Return the (X, Y) coordinate for the center point of the cell that contains the specified text.  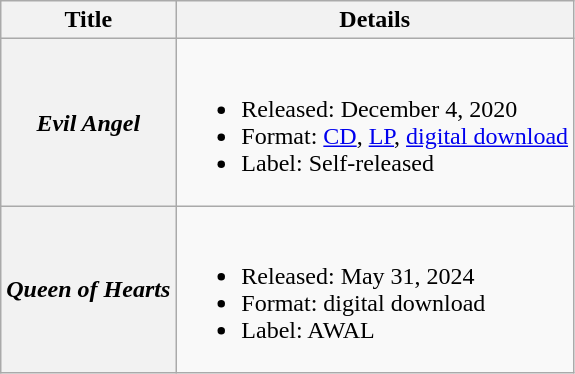
Title (88, 20)
Details (375, 20)
Released: May 31, 2024Format: digital downloadLabel: AWAL (375, 290)
Queen of Hearts (88, 290)
Released: December 4, 2020Format: CD, LP, digital downloadLabel: Self-released (375, 122)
Evil Angel (88, 122)
